Search for the cell housing the specified text and yield its (x, y) center coordinate. 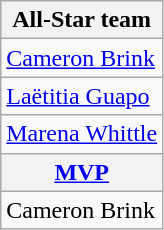
All-Star team (82, 20)
Marena Whittle (82, 134)
MVP (82, 172)
Laëtitia Guapo (82, 96)
